Detect which cell encompasses the target text, then output its [X, Y] center coordinate. 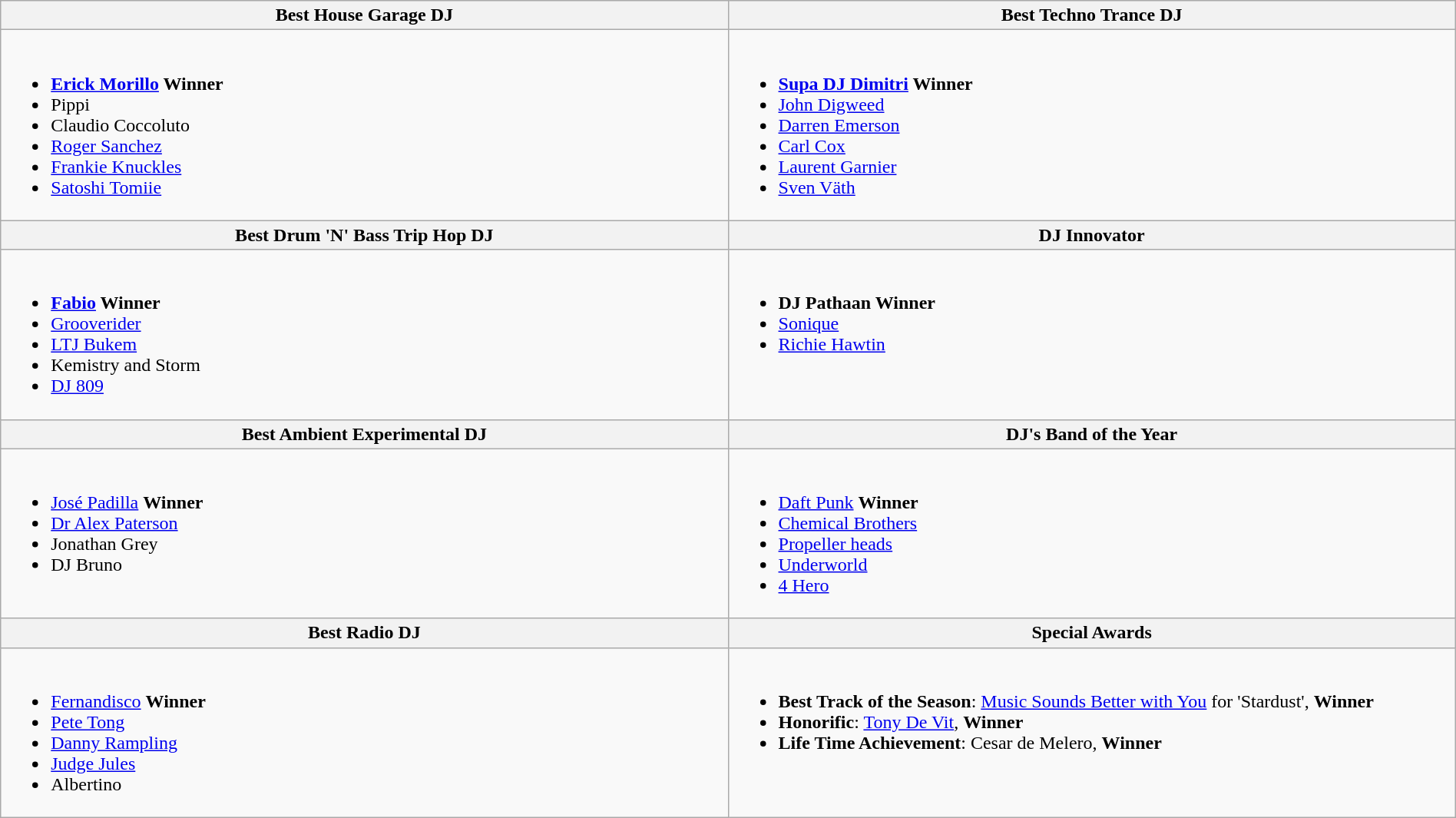
DJ's Band of the Year [1092, 434]
DJ Innovator [1092, 235]
Best Radio DJ [364, 633]
Best House Garage DJ [364, 15]
José Padilla WinnerDr Alex PatersonJonathan GreyDJ Bruno [364, 533]
Erick Morillo WinnerPippiClaudio CoccolutoRoger SanchezFrankie KnucklesSatoshi Tomiie [364, 125]
Special Awards [1092, 633]
DJ Pathaan WinnerSoniqueRichie Hawtin [1092, 335]
Best Ambient Experimental DJ [364, 434]
Best Drum 'N' Bass Trip Hop DJ [364, 235]
Fernandisco WinnerPete TongDanny RamplingJudge JulesAlbertino [364, 733]
Fabio WinnerGrooveriderLTJ BukemKemistry and StormDJ 809 [364, 335]
Daft Punk WinnerChemical BrothersPropeller headsUnderworld4 Hero [1092, 533]
Supa DJ Dimitri WinnerJohn DigweedDarren EmersonCarl CoxLaurent GarnierSven Väth [1092, 125]
Best Techno Trance DJ [1092, 15]
